Detect which cell encompasses the target text, then output its (x, y) center coordinate. 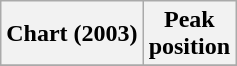
Peakposition (189, 34)
Chart (2003) (72, 34)
